Capture the cell that displays the provided text and extract its [X, Y] central coordinate. 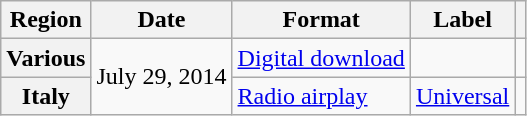
Format [321, 20]
Digital download [321, 58]
Region [46, 20]
Radio airplay [321, 96]
Universal [462, 96]
Label [462, 20]
July 29, 2014 [162, 77]
Various [46, 58]
Italy [46, 96]
Date [162, 20]
